Identify which cell holds the provided text, then report its [x, y] central coordinate. 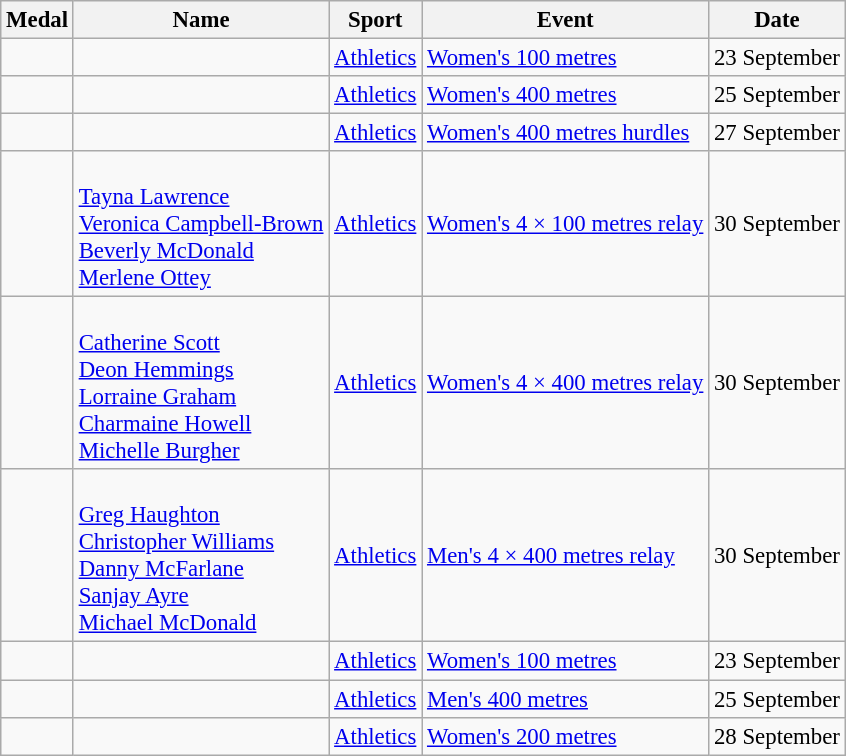
Sport [376, 20]
Women's 200 metres [566, 736]
Women's 4 × 100 metres relay [566, 224]
28 September [777, 736]
Catherine ScottDeon HemmingsLorraine GrahamCharmaine HowellMichelle Burgher [200, 384]
Women's 400 metres [566, 95]
27 September [777, 133]
Event [566, 20]
Medal [38, 20]
Greg HaughtonChristopher WilliamsDanny McFarlaneSanjay AyreMichael McDonald [200, 556]
Women's 400 metres hurdles [566, 133]
Women's 4 × 400 metres relay [566, 384]
Name [200, 20]
Date [777, 20]
Men's 4 × 400 metres relay [566, 556]
Men's 400 metres [566, 699]
Tayna LawrenceVeronica Campbell-BrownBeverly McDonaldMerlene Ottey [200, 224]
